Pinpoint the cell where the given text exists, returning its (x, y) midpoint coordinate. 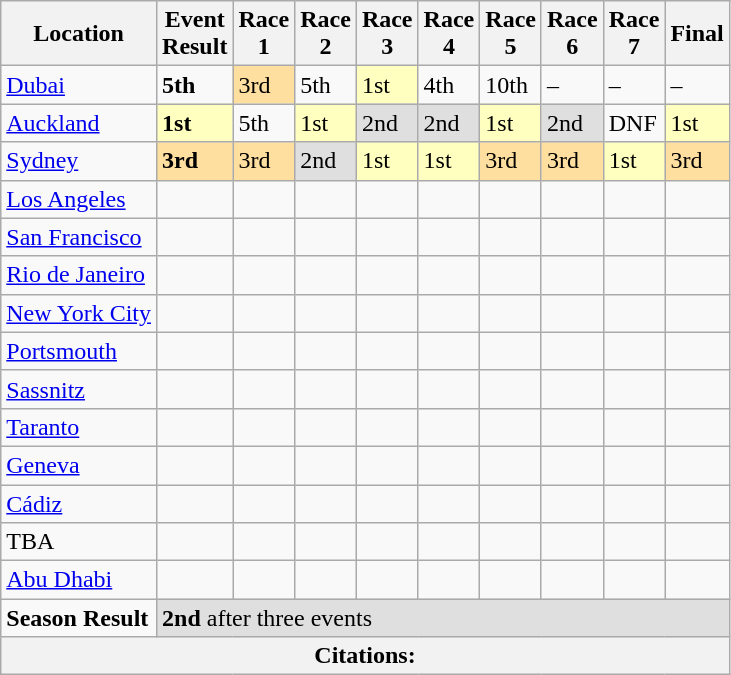
2nd after three events (444, 618)
Location (79, 34)
Race7 (634, 34)
Race3 (387, 34)
Dubai (79, 85)
4th (449, 85)
Abu Dhabi (79, 580)
Race2 (326, 34)
10th (511, 85)
DNF (634, 123)
Rio de Janeiro (79, 275)
Race1 (264, 34)
San Francisco (79, 237)
EventResult (195, 34)
Sydney (79, 161)
Race5 (511, 34)
Race6 (572, 34)
Sassnitz (79, 389)
Los Angeles (79, 199)
Final (697, 34)
Portsmouth (79, 351)
TBA (79, 542)
Taranto (79, 427)
Cádiz (79, 503)
Citations: (366, 656)
Auckland (79, 123)
New York City (79, 313)
Season Result (79, 618)
Geneva (79, 465)
Race4 (449, 34)
